Provide the [X, Y] coordinate of the cell's center where the given text is located.  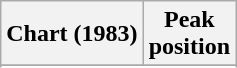
Chart (1983) [72, 34]
Peak position [189, 34]
